Provide the (X, Y) coordinate of the cell's center where the given text is located.  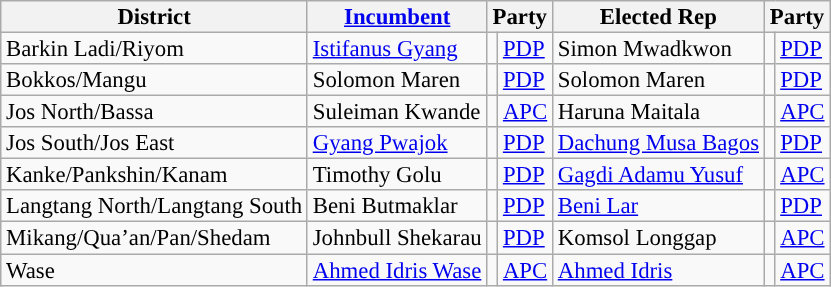
Ahmed Idris Wase (397, 270)
Wase (154, 270)
Gyang Pwajok (397, 143)
Elected Rep (658, 17)
Jos North/Bassa (154, 112)
Jos South/Jos East (154, 143)
Timothy Golu (397, 175)
Simon Mwadkwon (658, 49)
Ahmed Idris (658, 270)
Mikang/Qua’an/Pan/Shedam (154, 238)
Beni Lar (658, 206)
Suleiman Kwande (397, 112)
Incumbent (397, 17)
Beni Butmaklar (397, 206)
Kanke/Pankshin/Kanam (154, 175)
Johnbull Shekarau (397, 238)
Istifanus Gyang (397, 49)
Komsol Longgap (658, 238)
Dachung Musa Bagos (658, 143)
Barkin Ladi/Riyom (154, 49)
District (154, 17)
Gagdi Adamu Yusuf (658, 175)
Langtang North/Langtang South (154, 206)
Haruna Maitala (658, 112)
Bokkos/Mangu (154, 80)
